Return the [x, y] coordinate for the center point of the cell that contains the specified text.  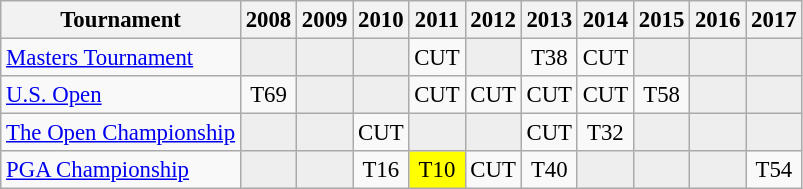
2016 [718, 20]
2015 [661, 20]
T38 [549, 58]
T69 [268, 95]
2013 [549, 20]
2011 [437, 20]
PGA Championship [121, 170]
2008 [268, 20]
T32 [605, 133]
2010 [381, 20]
Tournament [121, 20]
2014 [605, 20]
2017 [774, 20]
T54 [774, 170]
T10 [437, 170]
T16 [381, 170]
The Open Championship [121, 133]
2009 [325, 20]
2012 [493, 20]
T58 [661, 95]
T40 [549, 170]
U.S. Open [121, 95]
Masters Tournament [121, 58]
